Determine the (X, Y) coordinate at the center of the cell enclosing the given text.  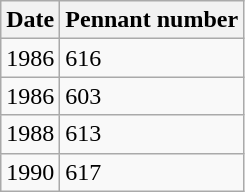
1990 (30, 172)
Pennant number (152, 20)
613 (152, 134)
617 (152, 172)
616 (152, 58)
Date (30, 20)
1988 (30, 134)
603 (152, 96)
